Detect which cell encompasses the target text, then output its [X, Y] center coordinate. 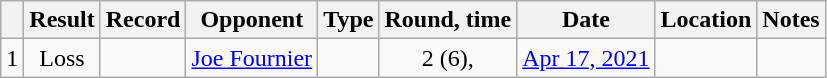
Location [706, 20]
Notes [791, 20]
Round, time [448, 20]
Record [143, 20]
2 (6), [448, 58]
Apr 17, 2021 [586, 58]
Loss [62, 58]
Type [348, 20]
Result [62, 20]
Joe Fournier [252, 58]
1 [12, 58]
Opponent [252, 20]
Date [586, 20]
